For the text-containing cell, return its midpoint in (x, y) coordinate format. 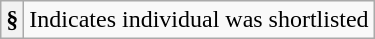
§ (12, 20)
Indicates individual was shortlisted (199, 20)
